Return the [X, Y] coordinate for the center point of the cell that contains the specified text.  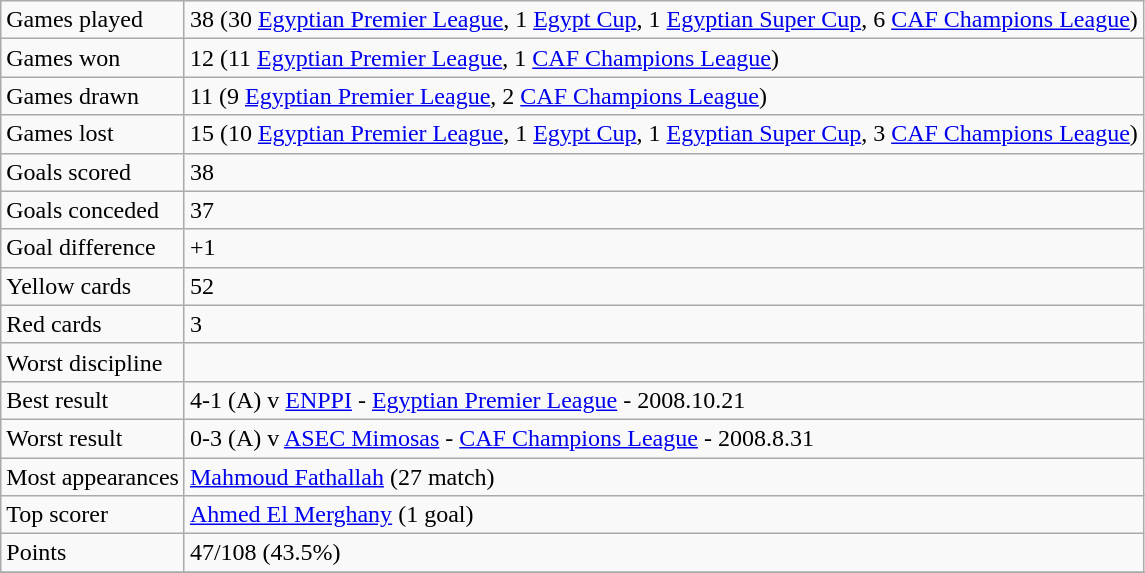
12 (11 Egyptian Premier League, 1 CAF Champions League) [664, 58]
4-1 (A) v ENPPI - Egyptian Premier League - 2008.10.21 [664, 400]
Goals conceded [93, 210]
Games won [93, 58]
Mahmoud Fathallah (27 match) [664, 477]
52 [664, 286]
3 [664, 324]
Ahmed El Merghany (1 goal) [664, 515]
Games played [93, 20]
11 (9 Egyptian Premier League, 2 CAF Champions League) [664, 96]
Goal difference [93, 248]
Worst discipline [93, 362]
38 (30 Egyptian Premier League, 1 Egypt Cup, 1 Egyptian Super Cup, 6 CAF Champions League) [664, 20]
Games drawn [93, 96]
Goals scored [93, 172]
15 (10 Egyptian Premier League, 1 Egypt Cup, 1 Egyptian Super Cup, 3 CAF Champions League) [664, 134]
Best result [93, 400]
Most appearances [93, 477]
0-3 (A) v ASEC Mimosas - CAF Champions League - 2008.8.31 [664, 438]
Red cards [93, 324]
Top scorer [93, 515]
+1 [664, 248]
37 [664, 210]
Yellow cards [93, 286]
47/108 (43.5%) [664, 553]
38 [664, 172]
Points [93, 553]
Worst result [93, 438]
Games lost [93, 134]
